Locate the cell with the specified text and output its (X, Y) center coordinate. 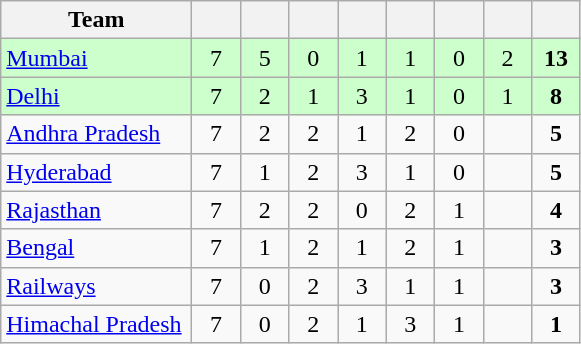
13 (556, 58)
Himachal Pradesh (96, 324)
Hyderabad (96, 172)
Bengal (96, 248)
8 (556, 96)
Delhi (96, 96)
Rajasthan (96, 210)
Team (96, 20)
Mumbai (96, 58)
Railways (96, 286)
4 (556, 210)
Andhra Pradesh (96, 134)
